Find where the given text appears and provide that cell's center as [x, y] coordinate. 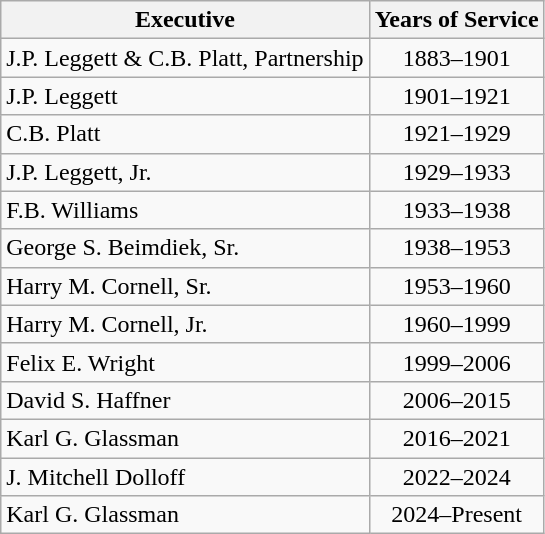
1960–1999 [456, 324]
Years of Service [456, 20]
1901–1921 [456, 96]
J.P. Leggett & C.B. Platt, Partnership [185, 58]
1921–1929 [456, 134]
1953–1960 [456, 286]
Harry M. Cornell, Jr. [185, 324]
George S. Beimdiek, Sr. [185, 248]
1999–2006 [456, 362]
J.P. Leggett [185, 96]
David S. Haffner [185, 400]
Harry M. Cornell, Sr. [185, 286]
2022–2024 [456, 477]
F.B. Williams [185, 210]
Executive [185, 20]
J. Mitchell Dolloff [185, 477]
1938–1953 [456, 248]
Felix E. Wright [185, 362]
2024–Present [456, 515]
1929–1933 [456, 172]
1883–1901 [456, 58]
2006–2015 [456, 400]
2016–2021 [456, 438]
J.P. Leggett, Jr. [185, 172]
1933–1938 [456, 210]
C.B. Platt [185, 134]
